Extract the [x, y] coordinate from the center of the cell holding the provided text.  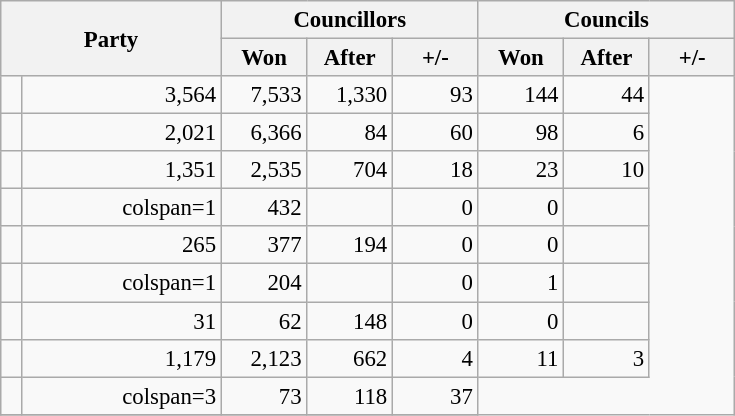
1,330 [350, 95]
98 [521, 133]
144 [521, 95]
37 [436, 396]
148 [350, 321]
1,351 [121, 170]
432 [264, 208]
704 [350, 170]
62 [264, 321]
93 [436, 95]
4 [436, 358]
7,533 [264, 95]
Party [112, 38]
377 [264, 245]
2,535 [264, 170]
31 [121, 321]
18 [436, 170]
Councillors [350, 20]
3,564 [121, 95]
Councils [606, 20]
3 [607, 358]
6,366 [264, 133]
11 [521, 358]
84 [350, 133]
1,179 [121, 358]
73 [264, 396]
6 [607, 133]
2,123 [264, 358]
10 [607, 170]
118 [350, 396]
204 [264, 283]
60 [436, 133]
23 [521, 170]
44 [607, 95]
662 [350, 358]
194 [350, 245]
colspan=3 [121, 396]
265 [121, 245]
2,021 [121, 133]
1 [521, 283]
